Identify which cell holds the provided text, then report its [x, y] central coordinate. 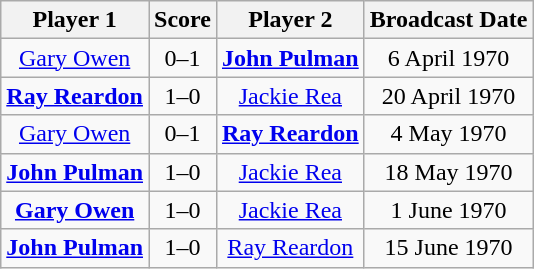
20 April 1970 [448, 96]
6 April 1970 [448, 58]
1 June 1970 [448, 210]
Score [183, 20]
4 May 1970 [448, 134]
15 June 1970 [448, 248]
Player 1 [75, 20]
Player 2 [290, 20]
Broadcast Date [448, 20]
18 May 1970 [448, 172]
